For the text-containing cell, return its midpoint in [x, y] coordinate format. 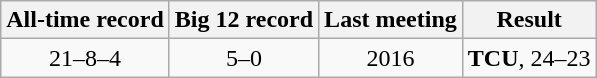
Result [529, 20]
5–0 [244, 58]
Big 12 record [244, 20]
21–8–4 [86, 58]
All-time record [86, 20]
2016 [391, 58]
Last meeting [391, 20]
TCU, 24–23 [529, 58]
